Provide the (X, Y) coordinate of the cell's center where the given text is located.  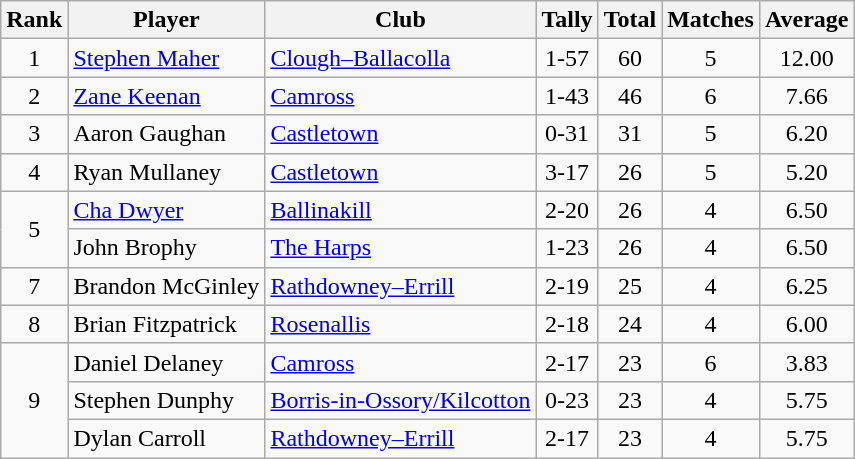
7 (34, 286)
Ballinakill (400, 210)
Aaron Gaughan (166, 134)
6.20 (806, 134)
Dylan Carroll (166, 438)
1-57 (567, 58)
7.66 (806, 96)
Tally (567, 20)
Rank (34, 20)
5.20 (806, 172)
2-19 (567, 286)
Stephen Dunphy (166, 400)
2 (34, 96)
Daniel Delaney (166, 362)
0-31 (567, 134)
Zane Keenan (166, 96)
Club (400, 20)
3 (34, 134)
The Harps (400, 248)
25 (630, 286)
Ryan Mullaney (166, 172)
Rosenallis (400, 324)
6.00 (806, 324)
2-20 (567, 210)
Total (630, 20)
3.83 (806, 362)
8 (34, 324)
John Brophy (166, 248)
Stephen Maher (166, 58)
Matches (711, 20)
9 (34, 400)
6.25 (806, 286)
31 (630, 134)
Brian Fitzpatrick (166, 324)
1 (34, 58)
24 (630, 324)
0-23 (567, 400)
1-23 (567, 248)
Borris-in-Ossory/Kilcotton (400, 400)
46 (630, 96)
Cha Dwyer (166, 210)
60 (630, 58)
Clough–Ballacolla (400, 58)
1-43 (567, 96)
2-18 (567, 324)
3-17 (567, 172)
Brandon McGinley (166, 286)
Player (166, 20)
12.00 (806, 58)
Average (806, 20)
